From the cell containing the given text, extract its center point as (X, Y) coordinate. 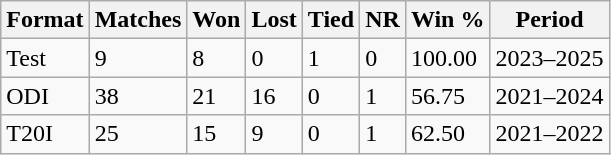
Tied (330, 20)
21 (216, 96)
Period (550, 20)
25 (138, 134)
Test (45, 58)
Format (45, 20)
62.50 (448, 134)
NR (383, 20)
Lost (274, 20)
2023–2025 (550, 58)
38 (138, 96)
15 (216, 134)
Won (216, 20)
T20I (45, 134)
16 (274, 96)
100.00 (448, 58)
Win % (448, 20)
56.75 (448, 96)
8 (216, 58)
2021–2024 (550, 96)
2021–2022 (550, 134)
Matches (138, 20)
ODI (45, 96)
